Locate the cell with the specified text and output its (X, Y) center coordinate. 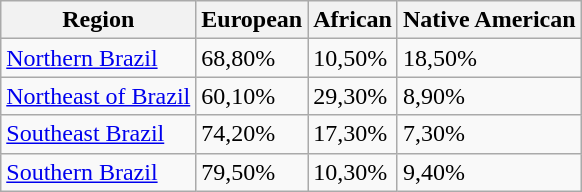
9,40% (489, 172)
European (252, 20)
Southeast Brazil (98, 134)
Southern Brazil (98, 172)
10,30% (353, 172)
Native American (489, 20)
29,30% (353, 96)
African (353, 20)
7,30% (489, 134)
10,50% (353, 58)
Northeast of Brazil (98, 96)
68,80% (252, 58)
Region (98, 20)
Northern Brazil (98, 58)
79,50% (252, 172)
18,50% (489, 58)
8,90% (489, 96)
17,30% (353, 134)
74,20% (252, 134)
60,10% (252, 96)
